Scan for the cell matching the given text and deliver its [X, Y] coordinate at center. 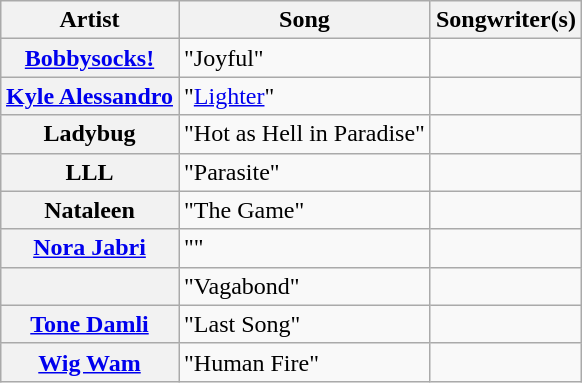
Songwriter(s) [506, 20]
"The Game" [304, 210]
"Lighter" [304, 96]
"" [304, 248]
"Human Fire" [304, 362]
Nora Jabri [90, 248]
Bobbysocks! [90, 58]
LLL [90, 172]
Kyle Alessandro [90, 96]
"Vagabond" [304, 286]
Artist [90, 20]
Nataleen [90, 210]
"Last Song" [304, 324]
"Parasite" [304, 172]
"Joyful" [304, 58]
Wig Wam [90, 362]
Tone Damli [90, 324]
"Hot as Hell in Paradise" [304, 134]
Ladybug [90, 134]
Song [304, 20]
